Pinpoint the cell where the given text exists, returning its (X, Y) midpoint coordinate. 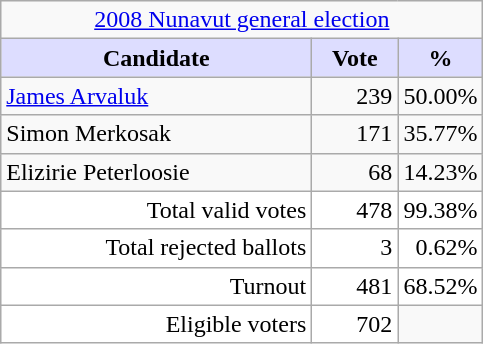
Simon Merkosak (156, 134)
239 (355, 96)
50.00% (440, 96)
James Arvaluk (156, 96)
Elizirie Peterloosie (156, 172)
478 (355, 210)
Total valid votes (156, 210)
481 (355, 286)
702 (355, 324)
2008 Nunavut general election (242, 20)
14.23% (440, 172)
68.52% (440, 286)
Total rejected ballots (156, 248)
Vote (355, 58)
171 (355, 134)
% (440, 58)
Candidate (156, 58)
Turnout (156, 286)
0.62% (440, 248)
99.38% (440, 210)
68 (355, 172)
35.77% (440, 134)
3 (355, 248)
Eligible voters (156, 324)
